Locate the cell with the specified text and output its [X, Y] center coordinate. 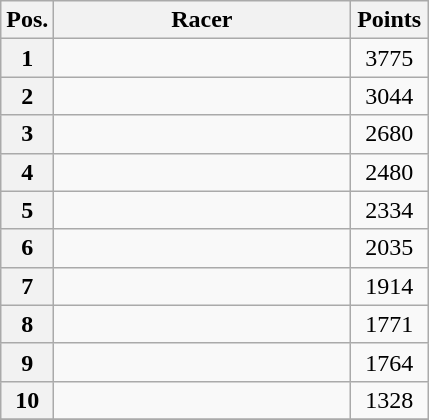
2035 [390, 248]
5 [28, 210]
3 [28, 134]
8 [28, 324]
2334 [390, 210]
10 [28, 400]
Pos. [28, 20]
1764 [390, 362]
1 [28, 58]
9 [28, 362]
3044 [390, 96]
Points [390, 20]
2480 [390, 172]
1328 [390, 400]
2680 [390, 134]
3775 [390, 58]
1771 [390, 324]
6 [28, 248]
4 [28, 172]
1914 [390, 286]
2 [28, 96]
Racer [202, 20]
7 [28, 286]
